Provide the [X, Y] coordinate of the cell's center where the given text is located.  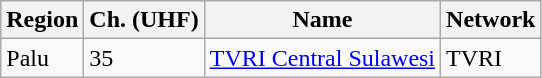
Ch. (UHF) [144, 20]
Region [42, 20]
TVRI [491, 58]
Network [491, 20]
TVRI Central Sulawesi [322, 58]
35 [144, 58]
Name [322, 20]
Palu [42, 58]
